Scan for the cell matching the given text and deliver its [X, Y] coordinate at center. 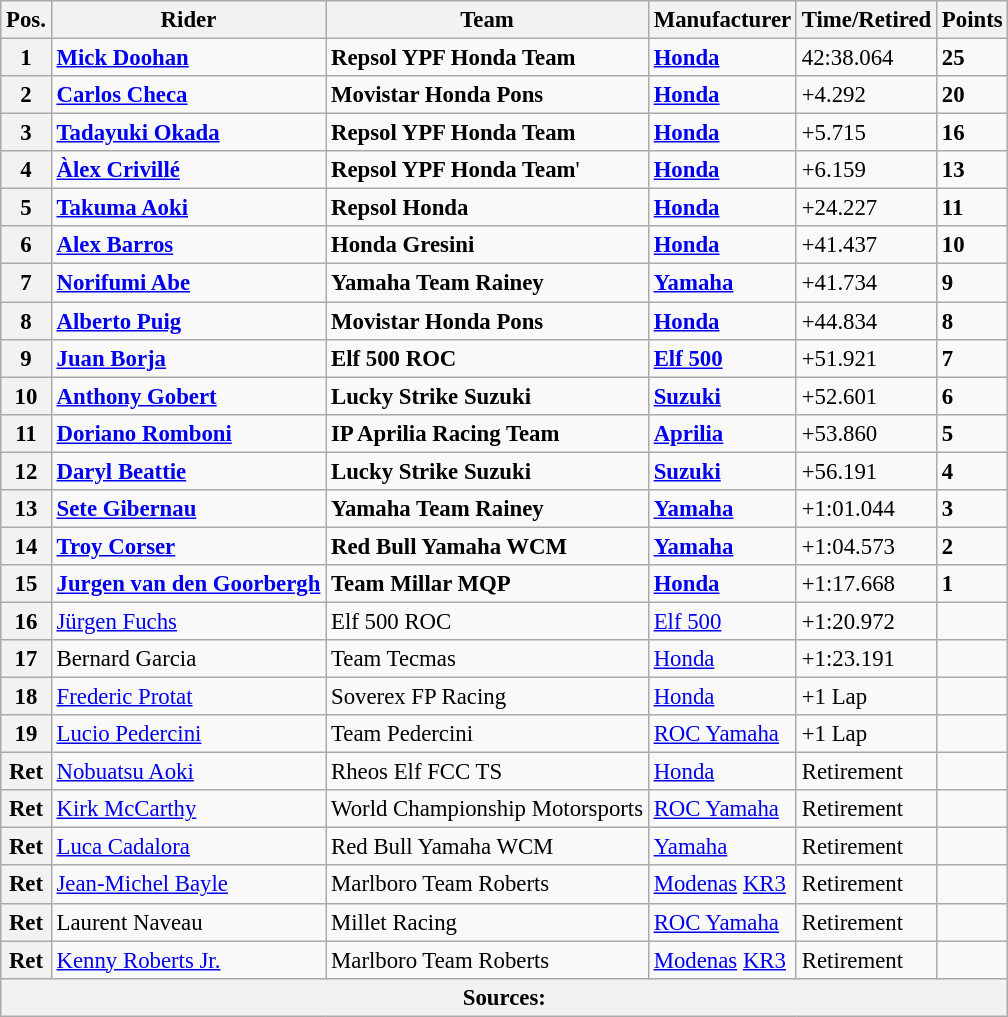
Tadayuki Okada [188, 133]
Points [972, 20]
18 [26, 697]
Alex Barros [188, 245]
Nobuatsu Aoki [188, 772]
42:38.064 [866, 58]
World Championship Motorsports [488, 809]
Mick Doohan [188, 58]
Norifumi Abe [188, 283]
Jürgen Fuchs [188, 621]
Manufacturer [722, 20]
20 [972, 95]
Sete Gibernau [188, 509]
+1:17.668 [866, 584]
Rheos Elf FCC TS [488, 772]
17 [26, 659]
Doriano Romboni [188, 433]
Aprilia [722, 433]
Alberto Puig [188, 321]
Team Tecmas [488, 659]
IP Aprilia Racing Team [488, 433]
+1:04.573 [866, 546]
Millet Racing [488, 922]
Kenny Roberts Jr. [188, 960]
+56.191 [866, 471]
Àlex Crivillé [188, 170]
14 [26, 546]
Team Millar MQP [488, 584]
12 [26, 471]
+53.860 [866, 433]
+24.227 [866, 208]
Juan Borja [188, 358]
Bernard Garcia [188, 659]
+41.734 [866, 283]
+41.437 [866, 245]
+52.601 [866, 396]
Kirk McCarthy [188, 809]
Time/Retired [866, 20]
+4.292 [866, 95]
Takuma Aoki [188, 208]
Team [488, 20]
Lucio Pedercini [188, 734]
Honda Gresini [488, 245]
+5.715 [866, 133]
Jean-Michel Bayle [188, 885]
Troy Corser [188, 546]
Luca Cadalora [188, 847]
+1:20.972 [866, 621]
Daryl Beattie [188, 471]
Sources: [504, 997]
Rider [188, 20]
Team Pedercini [488, 734]
19 [26, 734]
Jurgen van den Goorbergh [188, 584]
+1:01.044 [866, 509]
Soverex FP Racing [488, 697]
Pos. [26, 20]
Frederic Protat [188, 697]
+6.159 [866, 170]
25 [972, 58]
Laurent Naveau [188, 922]
+1:23.191 [866, 659]
15 [26, 584]
Anthony Gobert [188, 396]
Repsol Honda [488, 208]
Repsol YPF Honda Team' [488, 170]
Carlos Checa [188, 95]
+44.834 [866, 321]
+51.921 [866, 358]
